Find where the given text appears and provide that cell's center as [X, Y] coordinate. 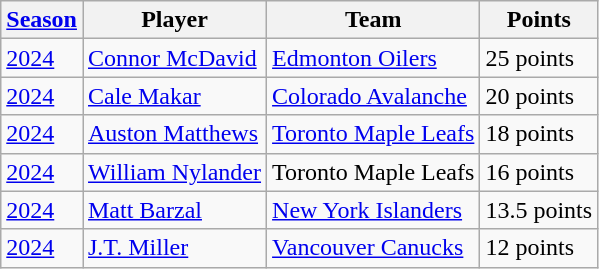
20 points [539, 96]
Edmonton Oilers [374, 58]
Matt Barzal [174, 210]
Cale Makar [174, 96]
25 points [539, 58]
New York Islanders [374, 210]
Player [174, 20]
13.5 points [539, 210]
J.T. Miller [174, 248]
Team [374, 20]
12 points [539, 248]
Points [539, 20]
16 points [539, 172]
Vancouver Canucks [374, 248]
Connor McDavid [174, 58]
18 points [539, 134]
Colorado Avalanche [374, 96]
Auston Matthews [174, 134]
William Nylander [174, 172]
Season [42, 20]
